For the text-containing cell, return its midpoint in (X, Y) coordinate format. 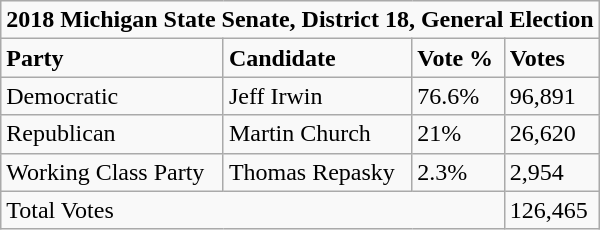
Democratic (112, 96)
Republican (112, 134)
2.3% (458, 172)
96,891 (552, 96)
2018 Michigan State Senate, District 18, General Election (300, 20)
21% (458, 134)
26,620 (552, 134)
Votes (552, 58)
Jeff Irwin (317, 96)
76.6% (458, 96)
2,954 (552, 172)
Candidate (317, 58)
Total Votes (252, 210)
Party (112, 58)
Martin Church (317, 134)
126,465 (552, 210)
Thomas Repasky (317, 172)
Vote % (458, 58)
Working Class Party (112, 172)
